Scan for the cell matching the given text and deliver its [x, y] coordinate at center. 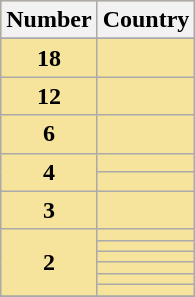
6 [49, 134]
Number [49, 20]
18 [49, 58]
12 [49, 96]
Country [146, 20]
4 [49, 172]
3 [49, 210]
2 [49, 262]
